Find where the given text appears and provide that cell's center as [X, Y] coordinate. 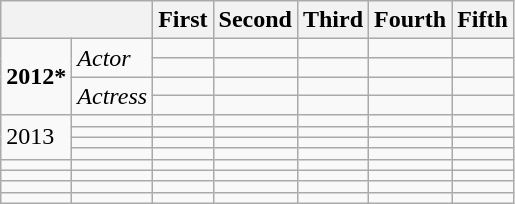
Third [332, 20]
Second [255, 20]
First [183, 20]
2012* [36, 77]
Actress [112, 96]
2013 [36, 137]
Actor [112, 58]
Fourth [410, 20]
Fifth [483, 20]
